Return the (x, y) coordinate for the center point of the cell that contains the specified text.  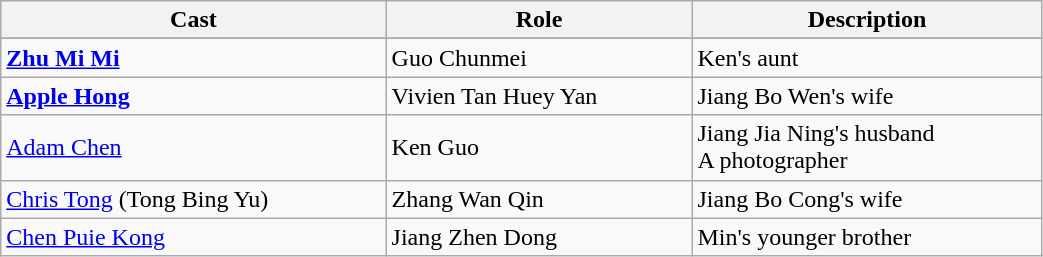
Cast (194, 20)
Apple Hong (194, 96)
Zhu Mi Mi (194, 58)
Chen Puie Kong (194, 237)
Zhang Wan Qin (539, 199)
Jiang Jia Ning's husbandA photographer (867, 148)
Adam Chen (194, 148)
Role (539, 20)
Guo Chunmei (539, 58)
Min's younger brother (867, 237)
Chris Tong (Tong Bing Yu) (194, 199)
Description (867, 20)
Ken's aunt (867, 58)
Ken Guo (539, 148)
Vivien Tan Huey Yan (539, 96)
Jiang Zhen Dong (539, 237)
Jiang Bo Wen's wife (867, 96)
Jiang Bo Cong's wife (867, 199)
